Return the (X, Y) coordinate for the center point of the cell that contains the specified text.  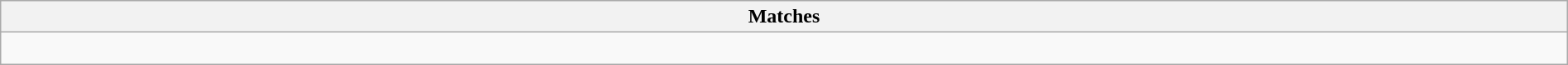
Matches (784, 17)
